Output the [x, y] coordinate of the center of the cell containing the given text.  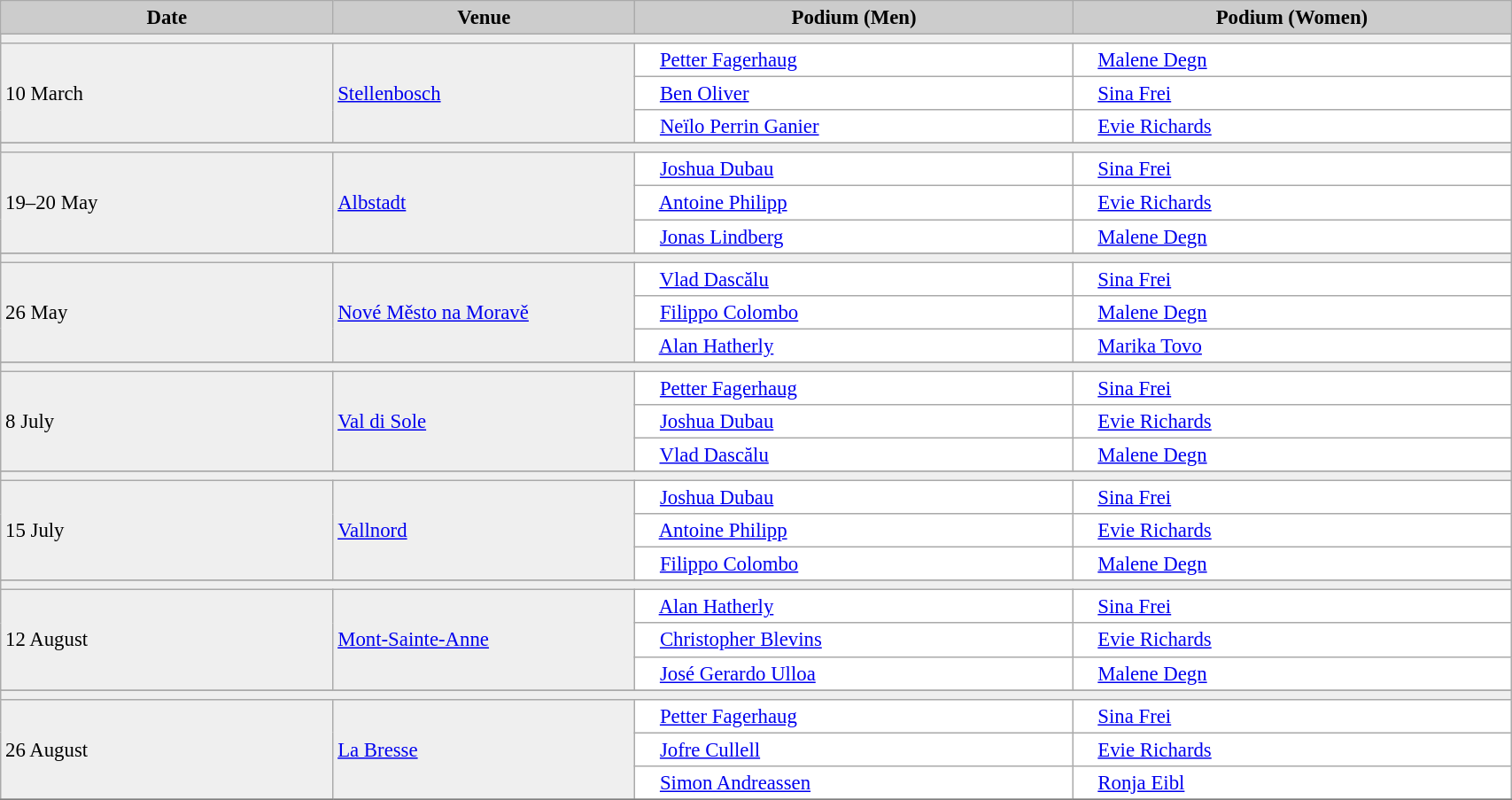
Podium (Women) [1291, 18]
Jofre Cullell [854, 750]
19–20 May [167, 202]
10 March [167, 94]
26 August [167, 750]
8 July [167, 422]
Stellenbosch [484, 94]
Ben Oliver [854, 94]
12 August [167, 640]
15 July [167, 532]
26 May [167, 312]
Marika Tovo [1291, 346]
Ronja Eibl [1291, 783]
Podium (Men) [854, 18]
Mont-Sainte-Anne [484, 640]
La Bresse [484, 750]
Nové Město na Moravě [484, 312]
Simon Andreassen [854, 783]
Albstadt [484, 202]
Jonas Lindberg [854, 237]
Val di Sole [484, 422]
José Gerardo Ulloa [854, 673]
Christopher Blevins [854, 641]
Vallnord [484, 532]
Neïlo Perrin Ganier [854, 127]
Venue [484, 18]
Date [167, 18]
